Search for the cell housing the specified text and yield its [X, Y] center coordinate. 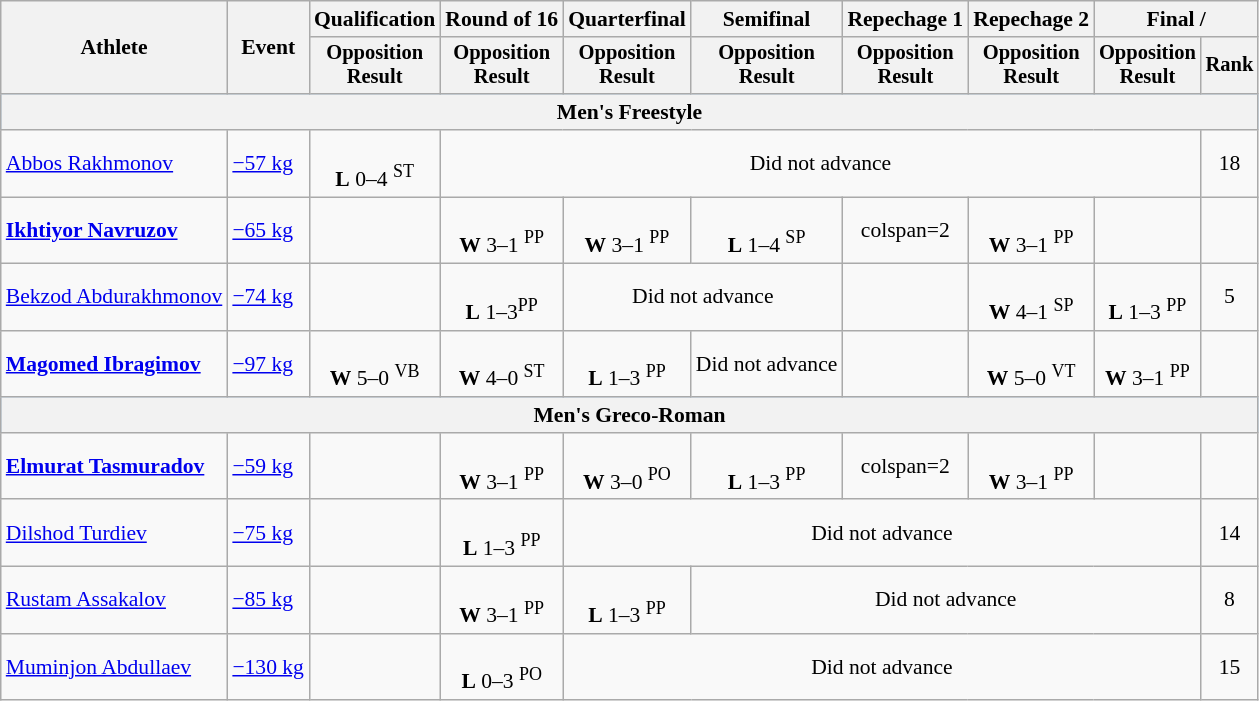
−57 kg [268, 164]
Qualification [374, 19]
Magomed Ibragimov [114, 364]
18 [1230, 164]
−85 kg [268, 600]
W 5–0 VT [1031, 364]
5 [1230, 298]
W 4–1 SP [1031, 298]
L 0–3 PO [502, 666]
Bekzod Abdurakhmonov [114, 298]
W 3–0 PO [627, 466]
Quarterfinal [627, 19]
W 5–0 VB [374, 364]
Rank [1230, 66]
−59 kg [268, 466]
Round of 16 [502, 19]
15 [1230, 666]
Athlete [114, 48]
−75 kg [268, 534]
14 [1230, 534]
Dilshod Turdiev [114, 534]
−65 kg [268, 230]
Abbos Rakhmonov [114, 164]
Men's Greco-Roman [630, 415]
Elmurat Tasmuradov [114, 466]
−130 kg [268, 666]
−74 kg [268, 298]
Event [268, 48]
L 1–4 SP [767, 230]
8 [1230, 600]
−97 kg [268, 364]
Ikhtiyor Navruzov [114, 230]
Repechage 1 [905, 19]
L 1–3PP [502, 298]
Men's Freestyle [630, 112]
Muminjon Abdullaev [114, 666]
Rustam Assakalov [114, 600]
L 0–4 ST [374, 164]
Repechage 2 [1031, 19]
W 4–0 ST [502, 364]
Final / [1176, 19]
Semifinal [767, 19]
